Search for the cell housing the specified text and yield its (x, y) center coordinate. 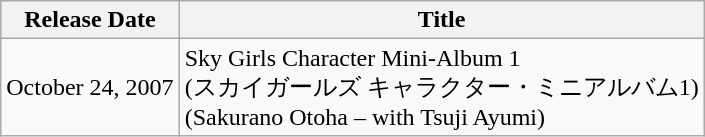
October 24, 2007 (90, 88)
Sky Girls Character Mini-Album 1(スカイガールズ キャラクター・ミニアルバム1)(Sakurano Otoha – with Tsuji Ayumi) (442, 88)
Title (442, 20)
Release Date (90, 20)
